Find where the given text appears and provide that cell's center as [X, Y] coordinate. 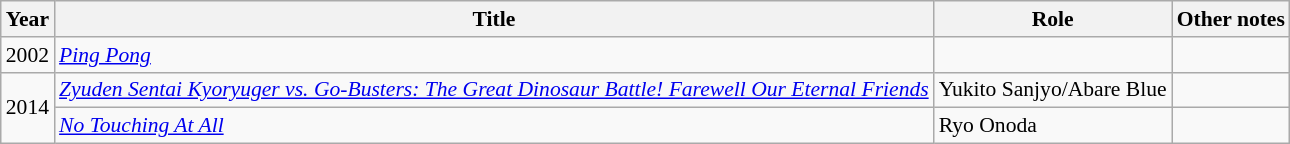
Other notes [1231, 19]
Zyuden Sentai Kyoryuger vs. Go-Busters: The Great Dinosaur Battle! Farewell Our Eternal Friends [494, 90]
Title [494, 19]
Yukito Sanjyo/Abare Blue [1053, 90]
2014 [28, 108]
Ping Pong [494, 55]
No Touching At All [494, 126]
Year [28, 19]
Role [1053, 19]
2002 [28, 55]
Ryo Onoda [1053, 126]
